For the text-containing cell, return its midpoint in (X, Y) coordinate format. 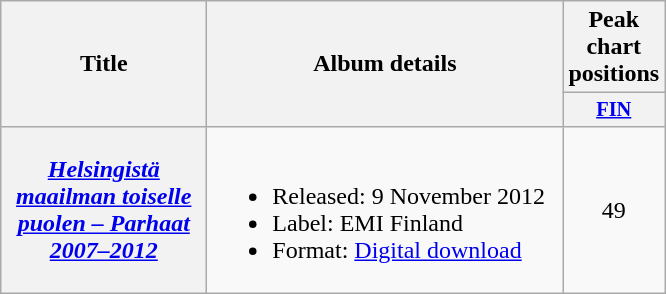
49 (614, 210)
Released: 9 November 2012Label: EMI FinlandFormat: Digital download (385, 210)
Title (104, 64)
Peak chart positions (614, 47)
Album details (385, 64)
Helsingistä maailman toiselle puolen – Parhaat 2007–2012 (104, 210)
FIN (614, 110)
